Scan for the cell matching the given text and deliver its (X, Y) coordinate at center. 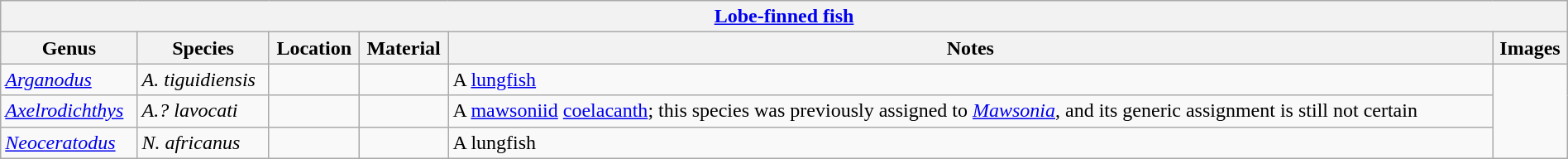
N. africanus (203, 142)
Location (314, 48)
Neoceratodus (69, 142)
Material (404, 48)
A mawsoniid coelacanth; this species was previously assigned to Mawsonia, and its generic assignment is still not certain (971, 111)
A. tiguidiensis (203, 79)
Notes (971, 48)
Arganodus (69, 79)
Species (203, 48)
Axelrodichthys (69, 111)
Images (1530, 48)
A.? lavocati (203, 111)
Genus (69, 48)
Lobe-finned fish (784, 17)
